Provide the (X, Y) coordinate of the cell's center where the given text is located.  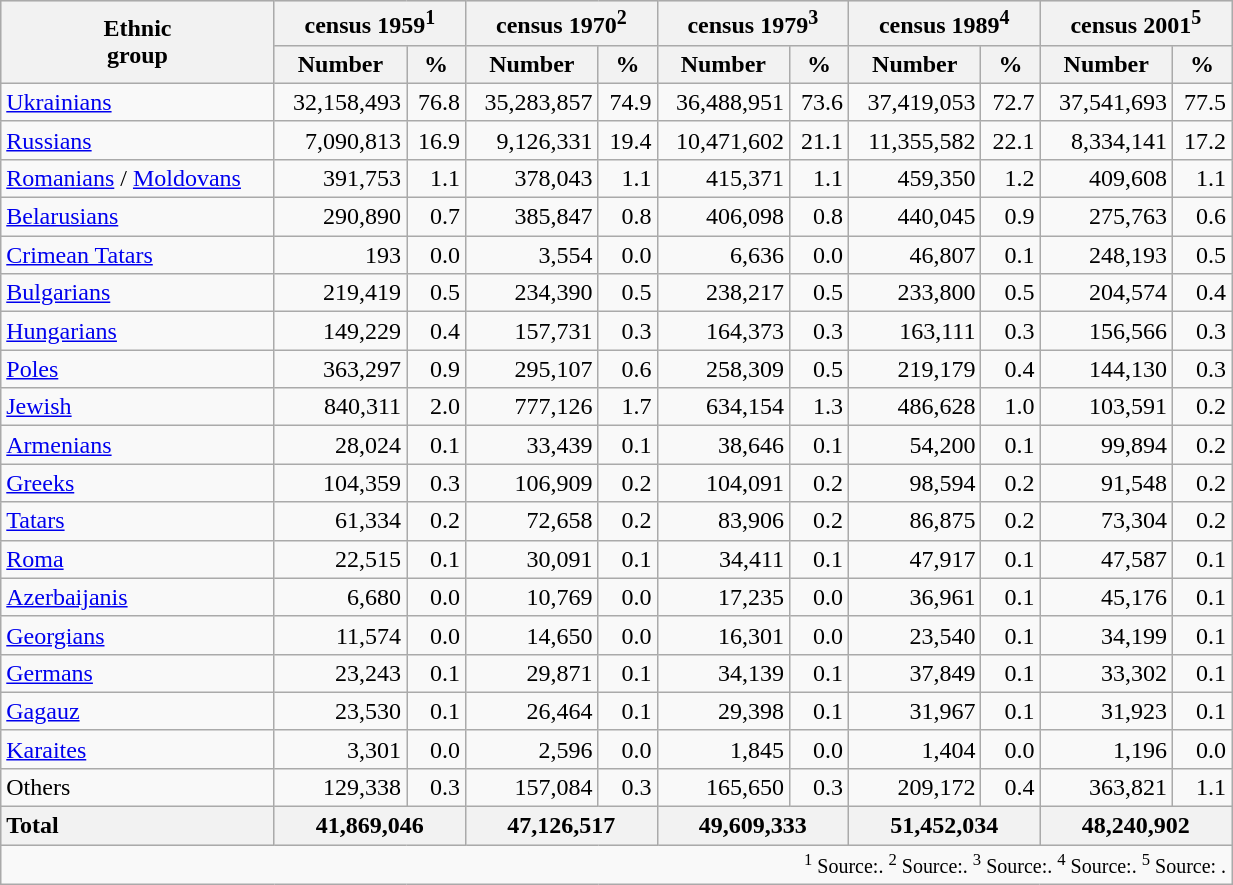
363,297 (340, 369)
11,574 (340, 635)
74.9 (628, 102)
30,091 (532, 559)
73,304 (1106, 521)
37,541,693 (1106, 102)
32,158,493 (340, 102)
Jewish (138, 407)
census 19793 (752, 24)
1.0 (1010, 407)
98,594 (915, 483)
440,045 (915, 217)
37,419,053 (915, 102)
157,731 (532, 331)
258,309 (723, 369)
29,398 (723, 711)
6,680 (340, 597)
54,200 (915, 445)
28,024 (340, 445)
38,646 (723, 445)
22,515 (340, 559)
275,763 (1106, 217)
46,807 (915, 255)
17,235 (723, 597)
1 Source:. 2 Source:. 3 Source:. 4 Source:. 5 Source: . (616, 865)
Romanians / Moldovans (138, 178)
26,464 (532, 711)
41,869,046 (370, 826)
19.4 (628, 140)
47,587 (1106, 559)
Ethnicgroup (138, 42)
193 (340, 255)
363,821 (1106, 787)
Karaites (138, 749)
99,894 (1106, 445)
415,371 (723, 178)
777,126 (532, 407)
157,084 (532, 787)
Roma (138, 559)
Germans (138, 673)
77.5 (1202, 102)
3,301 (340, 749)
61,334 (340, 521)
8,334,141 (1106, 140)
23,243 (340, 673)
409,608 (1106, 178)
1,404 (915, 749)
Bulgarians (138, 293)
391,753 (340, 178)
2.0 (436, 407)
233,800 (915, 293)
48,240,902 (1136, 826)
385,847 (532, 217)
Gagauz (138, 711)
47,917 (915, 559)
33,439 (532, 445)
Armenians (138, 445)
2,596 (532, 749)
104,359 (340, 483)
634,154 (723, 407)
290,890 (340, 217)
census 19591 (370, 24)
29,871 (532, 673)
209,172 (915, 787)
1,845 (723, 749)
86,875 (915, 521)
1.2 (1010, 178)
73.6 (820, 102)
Total (138, 826)
Poles (138, 369)
23,530 (340, 711)
1,196 (1106, 749)
Tatars (138, 521)
Georgians (138, 635)
164,373 (723, 331)
Belarusians (138, 217)
Greeks (138, 483)
10,471,602 (723, 140)
23,540 (915, 635)
Hungarians (138, 331)
106,909 (532, 483)
17.2 (1202, 140)
163,111 (915, 331)
486,628 (915, 407)
378,043 (532, 178)
0.7 (436, 217)
104,091 (723, 483)
234,390 (532, 293)
Others (138, 787)
72.7 (1010, 102)
204,574 (1106, 293)
3,554 (532, 255)
34,199 (1106, 635)
165,650 (723, 787)
Ukrainians (138, 102)
16.9 (436, 140)
840,311 (340, 407)
248,193 (1106, 255)
34,411 (723, 559)
149,229 (340, 331)
21.1 (820, 140)
459,350 (915, 178)
47,126,517 (562, 826)
36,961 (915, 597)
49,609,333 (752, 826)
31,923 (1106, 711)
91,548 (1106, 483)
Russians (138, 140)
1.7 (628, 407)
7,090,813 (340, 140)
9,126,331 (532, 140)
6,636 (723, 255)
37,849 (915, 673)
16,301 (723, 635)
238,217 (723, 293)
14,650 (532, 635)
219,179 (915, 369)
35,283,857 (532, 102)
22.1 (1010, 140)
295,107 (532, 369)
census 19894 (944, 24)
103,591 (1106, 407)
72,658 (532, 521)
31,967 (915, 711)
36,488,951 (723, 102)
406,098 (723, 217)
144,130 (1106, 369)
34,139 (723, 673)
45,176 (1106, 597)
census 19702 (562, 24)
11,355,582 (915, 140)
33,302 (1106, 673)
156,566 (1106, 331)
1.3 (820, 407)
129,338 (340, 787)
census 20015 (1136, 24)
83,906 (723, 521)
51,452,034 (944, 826)
Azerbaijanis (138, 597)
219,419 (340, 293)
76.8 (436, 102)
10,769 (532, 597)
Crimean Tatars (138, 255)
